Extract the (X, Y) coordinate from the center of the cell holding the provided text.  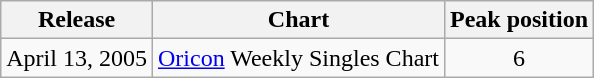
6 (518, 58)
April 13, 2005 (77, 58)
Oricon Weekly Singles Chart (298, 58)
Chart (298, 20)
Peak position (518, 20)
Release (77, 20)
